Extract the [X, Y] coordinate from the center of the cell holding the provided text.  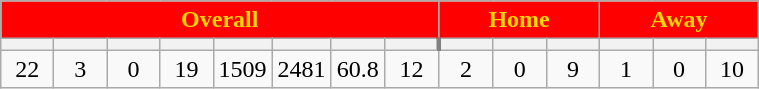
2 [466, 69]
10 [732, 69]
60.8 [358, 69]
Home [520, 20]
Overall [220, 20]
1509 [242, 69]
9 [572, 69]
12 [412, 69]
1 [626, 69]
2481 [302, 69]
22 [28, 69]
19 [186, 69]
Away [678, 20]
3 [80, 69]
